Extract the (X, Y) coordinate from the center of the cell holding the provided text.  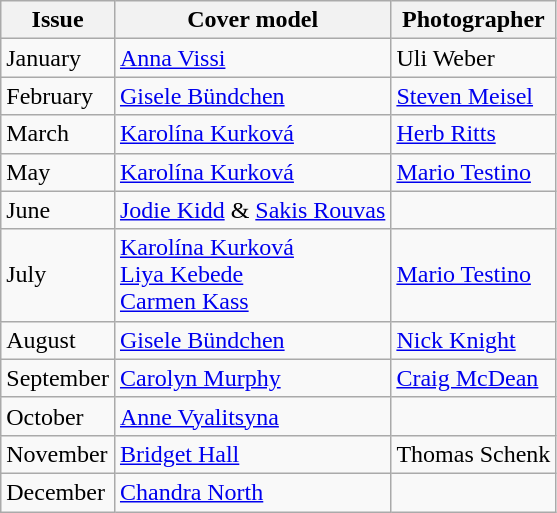
Carolyn Murphy (252, 378)
August (58, 340)
June (58, 210)
Karolína KurkováLiya KebedeCarmen Kass (252, 275)
February (58, 96)
Cover model (252, 20)
Steven Meisel (474, 96)
Anne Vyalitsyna (252, 416)
July (58, 275)
May (58, 172)
Photographer (474, 20)
Anna Vissi (252, 58)
Issue (58, 20)
Nick Knight (474, 340)
Thomas Schenk (474, 454)
Chandra North (252, 492)
Uli Weber (474, 58)
November (58, 454)
Craig McDean (474, 378)
December (58, 492)
Bridget Hall (252, 454)
Herb Ritts (474, 134)
January (58, 58)
March (58, 134)
October (58, 416)
Jodie Kidd & Sakis Rouvas (252, 210)
September (58, 378)
